Capture the cell that displays the provided text and extract its [x, y] central coordinate. 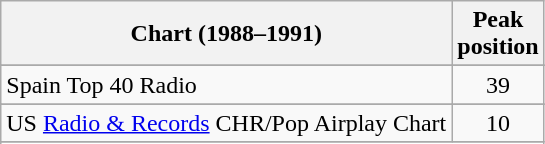
Peakposition [498, 34]
39 [498, 85]
Spain Top 40 Radio [226, 85]
US Radio & Records CHR/Pop Airplay Chart [226, 123]
Chart (1988–1991) [226, 34]
10 [498, 123]
